For the text-containing cell, return its midpoint in [X, Y] coordinate format. 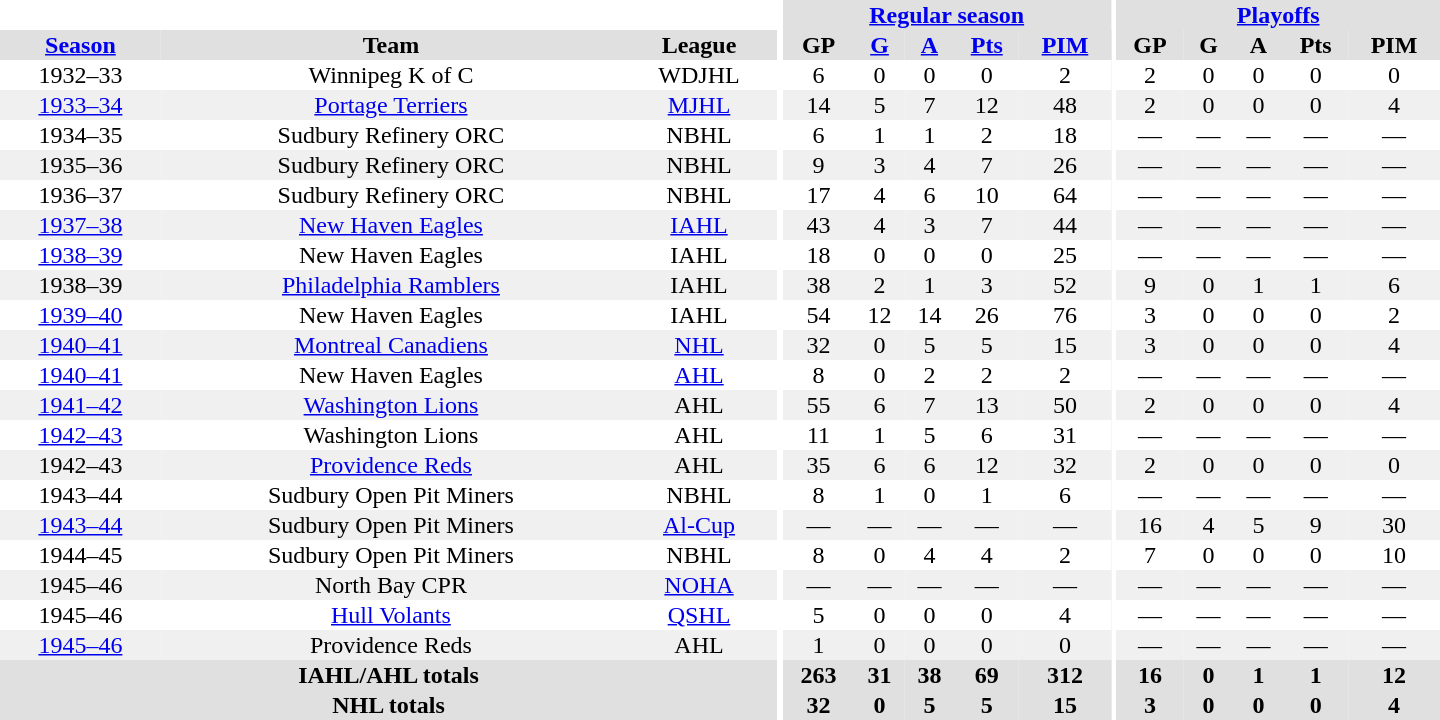
WDJHL [699, 75]
Al-Cup [699, 525]
11 [819, 435]
Regular season [947, 15]
52 [1065, 285]
35 [819, 465]
NHL [699, 345]
25 [1065, 255]
Season [80, 45]
1939–40 [80, 315]
1932–33 [80, 75]
QSHL [699, 615]
NOHA [699, 585]
1937–38 [80, 225]
MJHL [699, 105]
Portage Terriers [391, 105]
North Bay CPR [391, 585]
50 [1065, 405]
54 [819, 315]
76 [1065, 315]
League [699, 45]
55 [819, 405]
48 [1065, 105]
1941–42 [80, 405]
1934–35 [80, 135]
1933–34 [80, 105]
263 [819, 675]
13 [986, 405]
NHL totals [388, 705]
17 [819, 195]
1936–37 [80, 195]
43 [819, 225]
IAHL/AHL totals [388, 675]
Hull Volants [391, 615]
30 [1394, 525]
Montreal Canadiens [391, 345]
1935–36 [80, 165]
64 [1065, 195]
1944–45 [80, 555]
312 [1065, 675]
Philadelphia Ramblers [391, 285]
Team [391, 45]
Playoffs [1278, 15]
69 [986, 675]
44 [1065, 225]
Winnipeg K of C [391, 75]
